Output the [X, Y] coordinate of the center of the cell containing the given text.  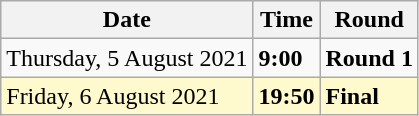
Round [369, 20]
Friday, 6 August 2021 [127, 96]
Final [369, 96]
Time [286, 20]
19:50 [286, 96]
Date [127, 20]
9:00 [286, 58]
Round 1 [369, 58]
Thursday, 5 August 2021 [127, 58]
